Locate the cell with the specified text and output its (X, Y) center coordinate. 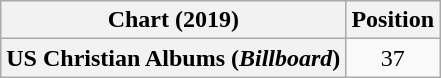
US Christian Albums (Billboard) (174, 58)
Position (393, 20)
Chart (2019) (174, 20)
37 (393, 58)
